Find where the given text appears and provide that cell's center as [x, y] coordinate. 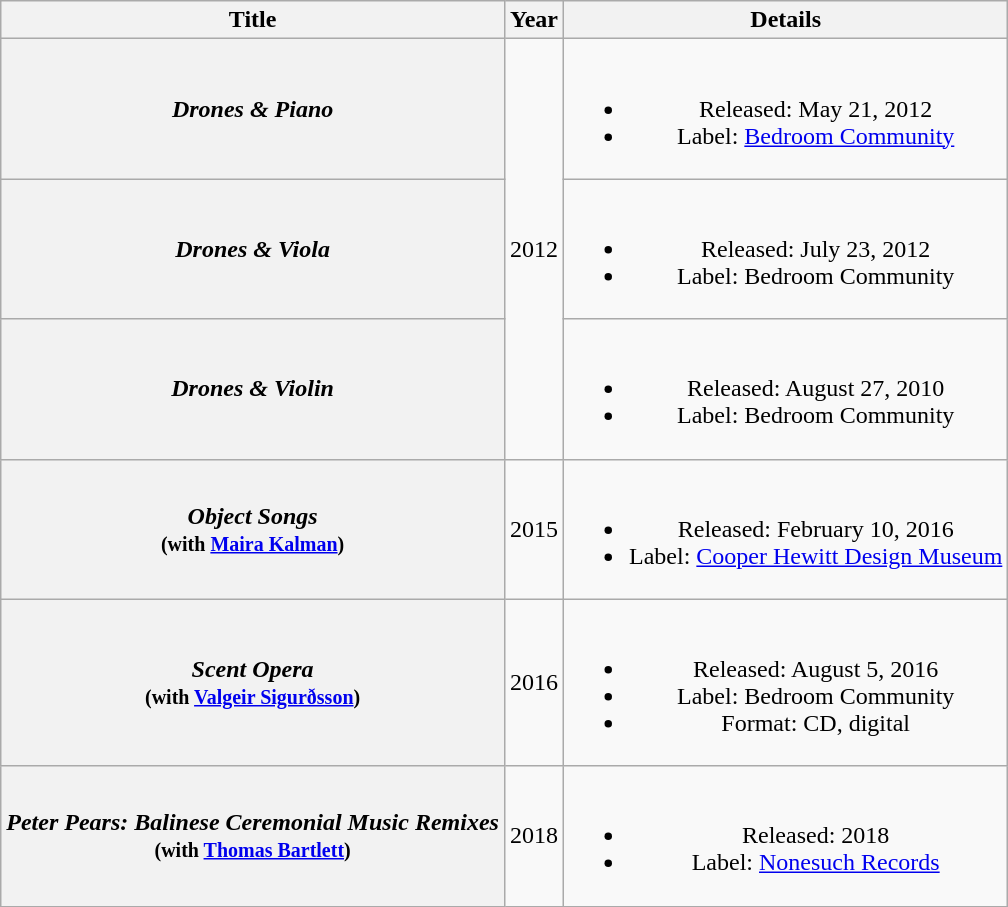
Released: July 23, 2012Label: Bedroom Community [786, 249]
Released: August 27, 2010Label: Bedroom Community [786, 389]
Drones & Piano [253, 109]
Drones & Viola [253, 249]
Object Songs(with Maira Kalman) [253, 529]
Year [534, 20]
Released: 2018Label: Nonesuch Records [786, 836]
Details [786, 20]
Scent Opera(with Valgeir Sigurðsson) [253, 682]
Released: May 21, 2012Label: Bedroom Community [786, 109]
2012 [534, 249]
Peter Pears: Balinese Ceremonial Music Remixes(with Thomas Bartlett) [253, 836]
2016 [534, 682]
2018 [534, 836]
Drones & Violin [253, 389]
2015 [534, 529]
Released: February 10, 2016Label: Cooper Hewitt Design Museum [786, 529]
Released: August 5, 2016Label: Bedroom CommunityFormat: CD, digital [786, 682]
Title [253, 20]
